Locate the cell with the specified text and output its [x, y] center coordinate. 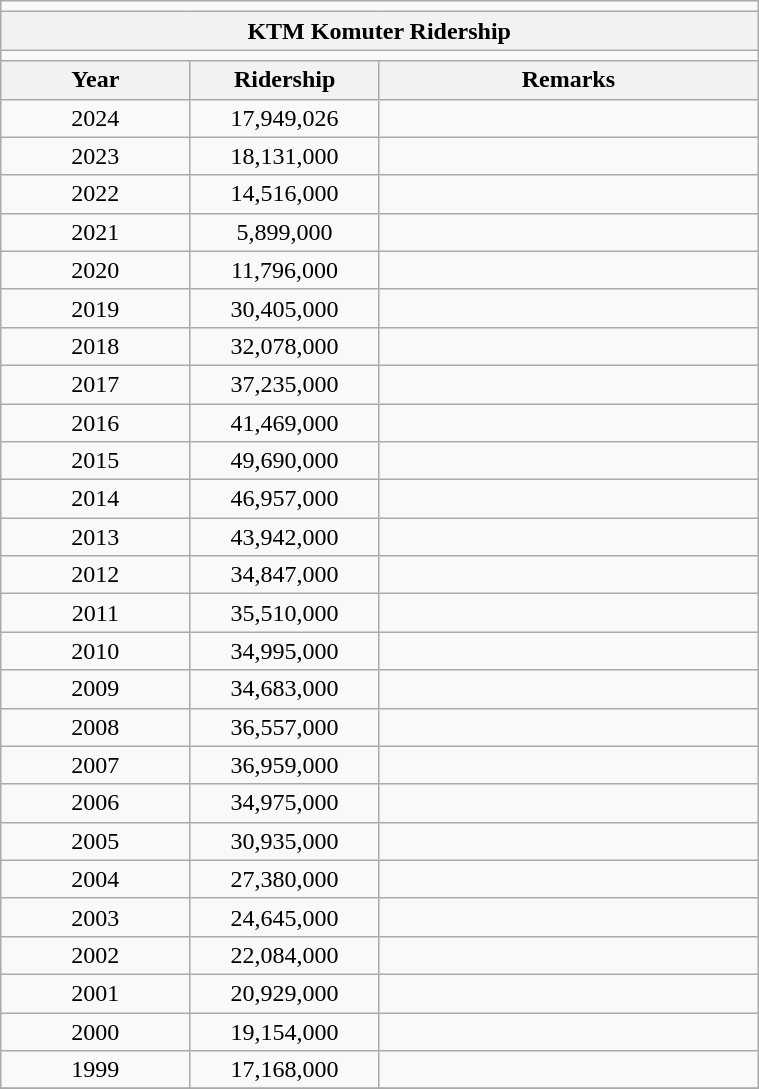
2006 [96, 803]
46,957,000 [284, 499]
43,942,000 [284, 537]
2000 [96, 1031]
17,168,000 [284, 1070]
11,796,000 [284, 270]
34,995,000 [284, 651]
2002 [96, 955]
2016 [96, 423]
2012 [96, 575]
20,929,000 [284, 993]
2022 [96, 194]
2015 [96, 461]
22,084,000 [284, 955]
17,949,026 [284, 118]
2008 [96, 727]
2024 [96, 118]
34,847,000 [284, 575]
2010 [96, 651]
2021 [96, 232]
2004 [96, 879]
18,131,000 [284, 156]
30,405,000 [284, 308]
2013 [96, 537]
2023 [96, 156]
24,645,000 [284, 917]
2020 [96, 270]
2019 [96, 308]
Year [96, 80]
2018 [96, 346]
34,683,000 [284, 689]
30,935,000 [284, 841]
KTM Komuter Ridership [380, 31]
35,510,000 [284, 613]
Remarks [568, 80]
36,959,000 [284, 765]
14,516,000 [284, 194]
2009 [96, 689]
5,899,000 [284, 232]
19,154,000 [284, 1031]
2014 [96, 499]
2011 [96, 613]
36,557,000 [284, 727]
2003 [96, 917]
Ridership [284, 80]
2007 [96, 765]
2017 [96, 384]
1999 [96, 1070]
37,235,000 [284, 384]
32,078,000 [284, 346]
41,469,000 [284, 423]
49,690,000 [284, 461]
2001 [96, 993]
2005 [96, 841]
34,975,000 [284, 803]
27,380,000 [284, 879]
